Detect which cell encompasses the target text, then output its (X, Y) center coordinate. 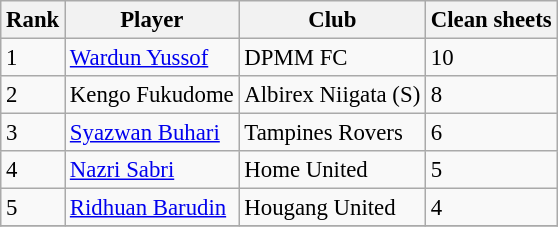
1 (33, 58)
Rank (33, 20)
DPMM FC (332, 58)
Hougang United (332, 208)
Home United (332, 170)
3 (33, 133)
2 (33, 95)
Nazri Sabri (152, 170)
Wardun Yussof (152, 58)
Tampines Rovers (332, 133)
Clean sheets (492, 20)
Player (152, 20)
6 (492, 133)
Albirex Niigata (S) (332, 95)
Club (332, 20)
10 (492, 58)
8 (492, 95)
Kengo Fukudome (152, 95)
Ridhuan Barudin (152, 208)
Syazwan Buhari (152, 133)
